Identify which cell holds the provided text, then report its [x, y] central coordinate. 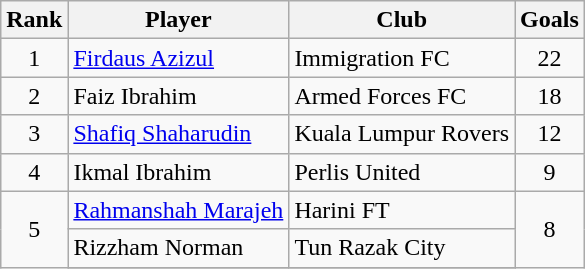
Club [402, 20]
Shafiq Shaharudin [178, 134]
Rank [34, 20]
Immigration FC [402, 58]
Kuala Lumpur Rovers [402, 134]
Harini FT [402, 210]
18 [550, 96]
1 [34, 58]
8 [550, 229]
Goals [550, 20]
Tun Razak City [402, 248]
Rizzham Norman [178, 248]
Firdaus Azizul [178, 58]
Player [178, 20]
22 [550, 58]
9 [550, 172]
Perlis United [402, 172]
4 [34, 172]
Armed Forces FC [402, 96]
3 [34, 134]
Ikmal Ibrahim [178, 172]
Faiz Ibrahim [178, 96]
2 [34, 96]
5 [34, 229]
Rahmanshah Marajeh [178, 210]
12 [550, 134]
